Provide the (x, y) coordinate of the cell's center where the given text is located.  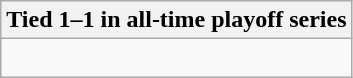
Tied 1–1 in all-time playoff series (176, 20)
